Identify which cell holds the provided text, then report its [X, Y] central coordinate. 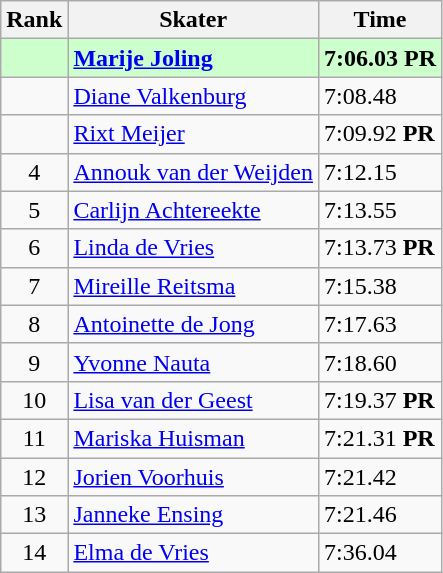
7:17.63 [380, 324]
7:09.92 PR [380, 134]
Skater [194, 20]
9 [34, 362]
Linda de Vries [194, 248]
7:21.46 [380, 515]
4 [34, 172]
Antoinette de Jong [194, 324]
Jorien Voorhuis [194, 477]
7 [34, 286]
7:18.60 [380, 362]
7:19.37 PR [380, 400]
7:21.31 PR [380, 438]
Rixt Meijer [194, 134]
5 [34, 210]
7:13.55 [380, 210]
Annouk van der Weijden [194, 172]
Marije Joling [194, 58]
13 [34, 515]
Elma de Vries [194, 553]
7:36.04 [380, 553]
Lisa van der Geest [194, 400]
11 [34, 438]
7:08.48 [380, 96]
7:15.38 [380, 286]
Diane Valkenburg [194, 96]
7:06.03 PR [380, 58]
7:13.73 PR [380, 248]
6 [34, 248]
Carlijn Achtereekte [194, 210]
10 [34, 400]
Mireille Reitsma [194, 286]
Janneke Ensing [194, 515]
12 [34, 477]
7:12.15 [380, 172]
8 [34, 324]
14 [34, 553]
Yvonne Nauta [194, 362]
Mariska Huisman [194, 438]
Time [380, 20]
7:21.42 [380, 477]
Rank [34, 20]
